Scan for the cell matching the given text and deliver its [X, Y] coordinate at center. 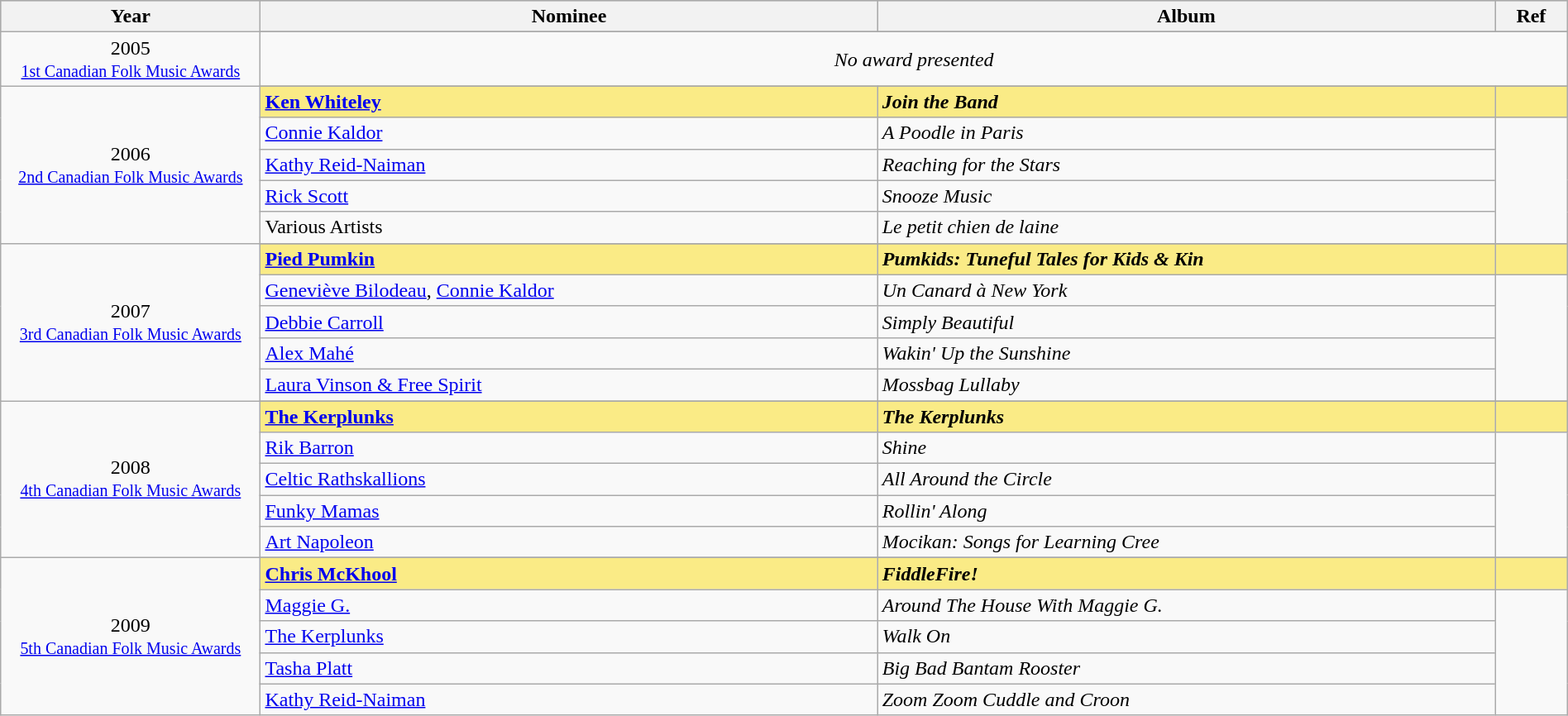
Join the Band [1186, 102]
Rick Scott [569, 196]
Funky Mamas [569, 511]
Big Bad Bantam Rooster [1186, 668]
2007 3rd Canadian Folk Music Awards [131, 322]
Walk On [1186, 637]
FiddleFire! [1186, 574]
Maggie G. [569, 605]
2005 1st Canadian Folk Music Awards [131, 60]
Pied Pumkin [569, 259]
Around The House With Maggie G. [1186, 605]
Pumkids: Tuneful Tales for Kids & Kin [1186, 259]
Le petit chien de laine [1186, 227]
All Around the Circle [1186, 480]
Wakin' Up the Sunshine [1186, 353]
Un Canard à New York [1186, 290]
Ref [1532, 17]
Mocikan: Songs for Learning Cree [1186, 542]
Laura Vinson & Free Spirit [569, 384]
Album [1186, 17]
No award presented [914, 60]
Tasha Platt [569, 668]
Various Artists [569, 227]
Geneviève Bilodeau, Connie Kaldor [569, 290]
Reaching for the Stars [1186, 165]
2009 5th Canadian Folk Music Awards [131, 637]
Shine [1186, 448]
Ken Whiteley [569, 102]
Art Napoleon [569, 542]
Celtic Rathskallions [569, 480]
Rik Barron [569, 448]
Nominee [569, 17]
Debbie Carroll [569, 322]
Connie Kaldor [569, 133]
Year [131, 17]
A Poodle in Paris [1186, 133]
2006 2nd Canadian Folk Music Awards [131, 165]
Alex Mahé [569, 353]
Chris McKhool [569, 574]
Snooze Music [1186, 196]
Mossbag Lullaby [1186, 384]
Zoom Zoom Cuddle and Croon [1186, 699]
Simply Beautiful [1186, 322]
Rollin' Along [1186, 511]
2008 4th Canadian Folk Music Awards [131, 479]
